Detect which cell encompasses the target text, then output its (X, Y) center coordinate. 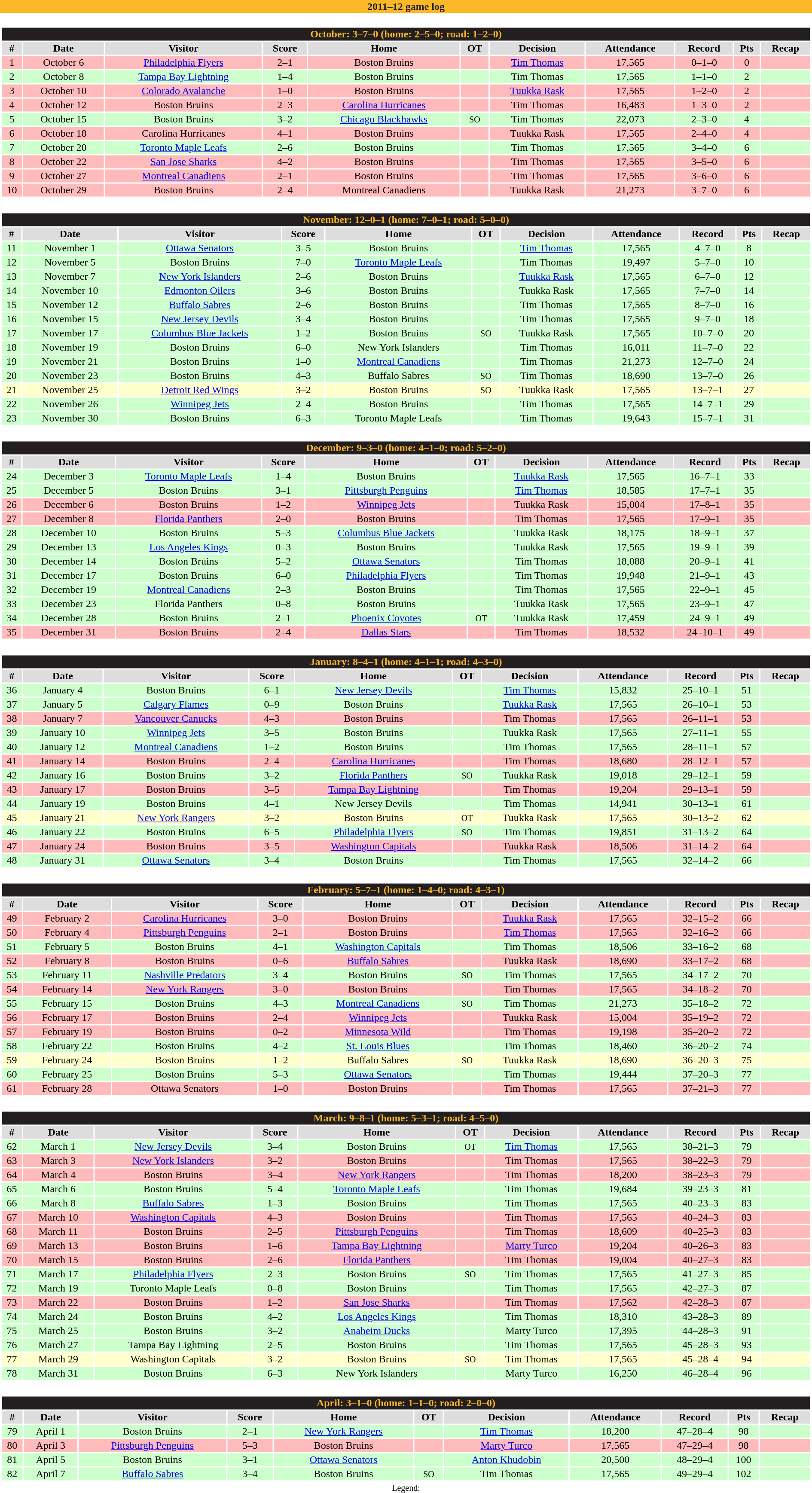
13–7–1 (708, 390)
40–26–3 (700, 1246)
March 11 (58, 1232)
17,562 (623, 1302)
Dallas Stars (386, 632)
February 28 (67, 1088)
13 (11, 276)
6–5 (272, 832)
November 21 (70, 361)
October: 3–7–0 (home: 2–5–0; road: 1–2–0) (406, 34)
January 5 (63, 704)
38–21–3 (700, 1147)
26–11–1 (700, 719)
October 10 (64, 91)
January 17 (63, 789)
October 20 (64, 147)
19 (11, 361)
December 28 (69, 618)
1 (12, 62)
Detroit Red Wings (200, 390)
19,948 (631, 575)
March 27 (58, 1345)
Chicago Blackhawks (384, 119)
5–7–0 (708, 263)
10–7–0 (708, 333)
0–2 (280, 1032)
40–23–3 (700, 1203)
18,175 (631, 533)
December 13 (69, 547)
78 (12, 1374)
60 (12, 1075)
18–9–1 (705, 533)
31–13–2 (700, 832)
29–13–1 (700, 789)
45–28–4 (700, 1359)
29–12–1 (700, 776)
0 (747, 62)
Phoenix Coyotes (386, 618)
3–7–0 (705, 190)
November 30 (70, 418)
19,004 (623, 1260)
November 25 (70, 390)
Anton Khudobin (507, 1459)
18,585 (631, 490)
November: 12–0–1 (home: 7–0–1; road: 5–0–0) (406, 220)
2–3–0 (705, 119)
3–6–0 (705, 176)
February 15 (67, 1003)
November 10 (70, 291)
15–7–1 (708, 418)
March 6 (58, 1189)
76 (12, 1345)
7–7–0 (708, 291)
32–14–2 (700, 861)
November 17 (70, 333)
44–28–3 (700, 1331)
39–23–3 (700, 1189)
12–7–0 (708, 361)
25–10–1 (700, 690)
6–7–0 (708, 276)
January 12 (63, 747)
48–29–4 (695, 1459)
April: 3–1–0 (home: 1–1–0; road: 2–0–0) (406, 1403)
October 15 (64, 119)
16,483 (630, 105)
30–13–2 (700, 818)
March 24 (58, 1317)
23 (11, 418)
42–28–3 (700, 1302)
November 26 (70, 404)
89 (747, 1317)
16–7–1 (705, 476)
38–23–3 (700, 1175)
73 (12, 1302)
17,459 (631, 618)
January 4 (63, 690)
December 31 (69, 632)
37–21–3 (700, 1088)
February 2 (67, 918)
October 22 (64, 162)
February 24 (67, 1060)
44 (12, 804)
14,941 (623, 804)
March 29 (58, 1359)
19,018 (623, 776)
34–18–2 (700, 989)
31–14–2 (700, 846)
71 (12, 1274)
36 (12, 690)
March 22 (58, 1302)
9 (12, 176)
1–3–0 (705, 105)
35–20–2 (700, 1032)
22–9–1 (705, 590)
18,088 (631, 562)
December 3 (69, 476)
January 24 (63, 846)
54 (12, 989)
96 (747, 1374)
January 10 (63, 733)
March 13 (58, 1246)
5 (12, 119)
18,609 (623, 1232)
March 8 (58, 1203)
February 19 (67, 1032)
93 (747, 1345)
21–9–1 (705, 575)
19,198 (623, 1032)
28 (11, 533)
February 4 (67, 933)
March 4 (58, 1175)
11–7–0 (708, 348)
52 (12, 961)
47–29–4 (695, 1446)
18,460 (623, 1046)
40–25–3 (700, 1232)
February 8 (67, 961)
33–17–2 (700, 961)
18,680 (623, 761)
20–9–1 (705, 562)
33–16–2 (700, 946)
April 7 (51, 1474)
80 (12, 1446)
March 15 (58, 1260)
19,444 (623, 1075)
21 (11, 390)
102 (743, 1474)
38 (12, 719)
2011–12 game log (406, 6)
Anaheim Ducks (376, 1331)
November 7 (70, 276)
28–11–1 (700, 747)
3–4–0 (705, 147)
14–7–1 (708, 404)
23–9–1 (705, 604)
67 (12, 1217)
34–17–2 (700, 975)
56 (12, 1018)
32–15–2 (700, 918)
February 22 (67, 1046)
24–10–1 (705, 632)
17 (11, 333)
October 8 (64, 77)
26–10–1 (700, 704)
March 25 (58, 1331)
April 3 (51, 1446)
December 23 (69, 604)
42–27–3 (700, 1288)
17–8–1 (705, 505)
9–7–0 (708, 319)
7 (12, 147)
69 (12, 1246)
24–9–1 (705, 618)
Minnesota Wild (378, 1032)
91 (747, 1331)
March 19 (58, 1288)
0–6 (280, 961)
41–27–3 (700, 1274)
February 25 (67, 1075)
March: 9–8–1 (home: 5–3–1; road: 4–5–0) (406, 1118)
94 (747, 1359)
48 (12, 861)
82 (12, 1474)
March 3 (58, 1160)
30–13–1 (700, 804)
1–6 (275, 1246)
Vancouver Canucks (176, 719)
3 (12, 91)
December 14 (69, 562)
19–9–1 (705, 547)
65 (12, 1189)
42 (12, 776)
January 14 (63, 761)
18,532 (631, 632)
January 21 (63, 818)
February 5 (67, 946)
49–29–4 (695, 1474)
36–20–3 (700, 1060)
March 10 (58, 1217)
February 11 (67, 975)
19,684 (623, 1189)
19,497 (637, 263)
50 (12, 933)
17,395 (623, 1331)
85 (747, 1274)
28–12–1 (700, 761)
6–1 (272, 690)
2–0 (283, 519)
March 31 (58, 1374)
January: 8–4–1 (home: 4–1–1; road: 4–3–0) (406, 662)
30 (11, 562)
19,851 (623, 832)
35–19–2 (700, 1018)
October 6 (64, 62)
1–3 (275, 1203)
March 1 (58, 1147)
Nashville Predators (185, 975)
0–1–0 (705, 62)
December: 9–3–0 (home: 4–1–0; road: 5–2–0) (406, 448)
35–18–2 (700, 1003)
October 12 (64, 105)
3–6 (303, 291)
43–28–3 (700, 1317)
27–11–1 (700, 733)
January 19 (63, 804)
November 12 (70, 305)
37–20–3 (700, 1075)
Calgary Flames (176, 704)
46 (12, 832)
0–3 (283, 547)
15,832 (623, 690)
January 22 (63, 832)
2–4–0 (705, 134)
1–1–0 (705, 77)
April 5 (51, 1459)
40–24–3 (700, 1217)
16,250 (623, 1374)
5–2 (283, 562)
45–28–3 (700, 1345)
22,073 (630, 119)
December 8 (69, 519)
11 (11, 248)
100 (743, 1459)
25 (11, 490)
December 6 (69, 505)
November 15 (70, 319)
December 17 (69, 575)
34 (11, 618)
November 23 (70, 376)
November 5 (70, 263)
February: 5–7–1 (home: 1–4–0; road: 4–3–1) (406, 890)
4–7–0 (708, 248)
3–5–0 (705, 162)
March 17 (58, 1274)
40 (12, 747)
63 (12, 1160)
February 17 (67, 1018)
17–7–1 (705, 490)
16,011 (637, 348)
Edmonton Oilers (200, 291)
January 31 (63, 861)
December 10 (69, 533)
15 (11, 305)
32–16–2 (700, 933)
1–2–0 (705, 91)
17–9–1 (705, 519)
7–0 (303, 263)
36–20–2 (700, 1046)
20,500 (615, 1459)
47–28–4 (695, 1431)
38–22–3 (700, 1160)
19,643 (637, 418)
13–7–0 (708, 376)
December 5 (69, 490)
January 16 (63, 776)
November 1 (70, 248)
November 19 (70, 348)
October 27 (64, 176)
32 (11, 590)
February 14 (67, 989)
April 1 (51, 1431)
October 29 (64, 190)
January 7 (63, 719)
18,310 (623, 1317)
58 (12, 1046)
46–28–4 (700, 1374)
8–7–0 (708, 305)
0–9 (272, 704)
December 19 (69, 590)
40–27–3 (700, 1260)
5–4 (275, 1189)
October 18 (64, 134)
Colorado Avalanche (183, 91)
St. Louis Blues (378, 1046)
